Provide the [X, Y] coordinate of the cell's center where the given text is located.  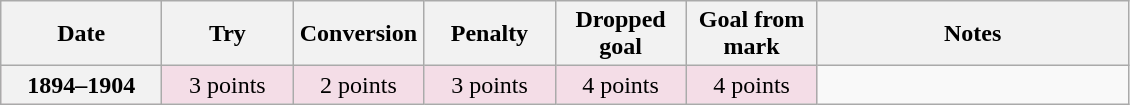
2 points [358, 85]
1894–1904 [82, 85]
Penalty [490, 34]
Try [228, 34]
Dropped goal [620, 34]
Conversion [358, 34]
Goal from mark [752, 34]
Notes [972, 34]
Date [82, 34]
